Pinpoint the cell where the given text exists, returning its [x, y] midpoint coordinate. 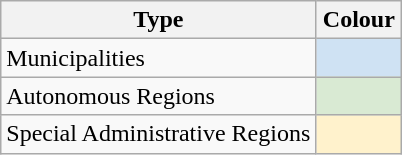
Municipalities [158, 58]
Special Administrative Regions [158, 134]
Type [158, 20]
Colour [359, 20]
Autonomous Regions [158, 96]
